Capture the cell that displays the provided text and extract its (x, y) central coordinate. 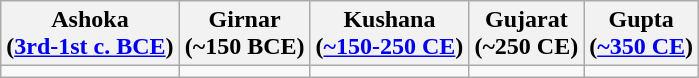
Kushana(~150-250 CE) (390, 34)
Gujarat(~250 CE) (526, 34)
Gupta(~350 CE) (642, 34)
Girnar(~150 BCE) (244, 34)
Ashoka(3rd-1st c. BCE) (90, 34)
